Pinpoint the cell where the given text exists, returning its [x, y] midpoint coordinate. 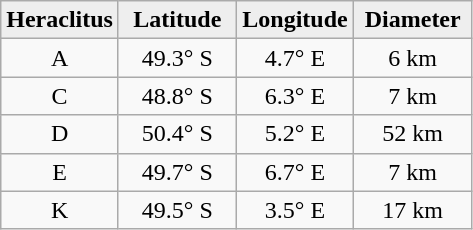
49.3° S [177, 58]
49.5° S [177, 210]
49.7° S [177, 172]
A [60, 58]
6.3° E [295, 96]
50.4° S [177, 134]
48.8° S [177, 96]
5.2° E [295, 134]
C [60, 96]
Heraclitus [60, 20]
D [60, 134]
E [60, 172]
Diameter [413, 20]
Latitude [177, 20]
Longitude [295, 20]
17 km [413, 210]
3.5° E [295, 210]
52 km [413, 134]
4.7° E [295, 58]
6.7° E [295, 172]
K [60, 210]
6 km [413, 58]
